Pinpoint the cell where the given text exists, returning its (x, y) midpoint coordinate. 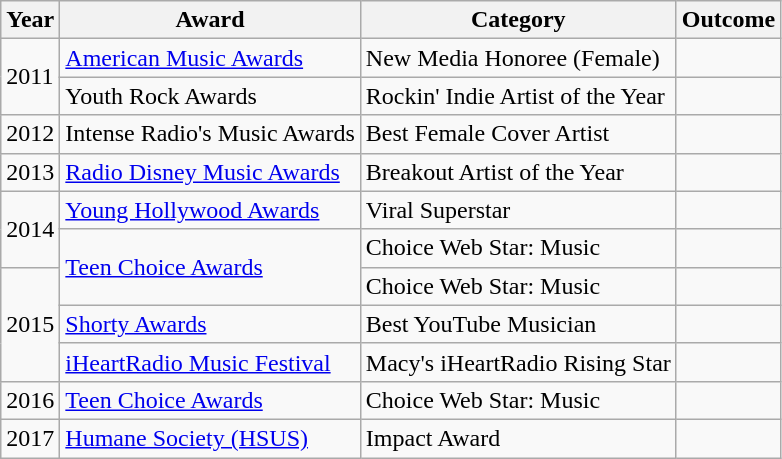
American Music Awards (210, 58)
Macy's iHeartRadio Rising Star (518, 362)
Young Hollywood Awards (210, 210)
Rockin' Indie Artist of the Year (518, 96)
Humane Society (HSUS) (210, 438)
Radio Disney Music Awards (210, 172)
Best Female Cover Artist (518, 134)
New Media Honoree (Female) (518, 58)
iHeartRadio Music Festival (210, 362)
Shorty Awards (210, 324)
Category (518, 20)
2012 (30, 134)
Award (210, 20)
2014 (30, 229)
2015 (30, 324)
Year (30, 20)
Intense Radio's Music Awards (210, 134)
Impact Award (518, 438)
2013 (30, 172)
Breakout Artist of the Year (518, 172)
2016 (30, 400)
2011 (30, 77)
Youth Rock Awards (210, 96)
Viral Superstar (518, 210)
2017 (30, 438)
Best YouTube Musician (518, 324)
Outcome (728, 20)
